Identify which cell holds the provided text, then report its (X, Y) central coordinate. 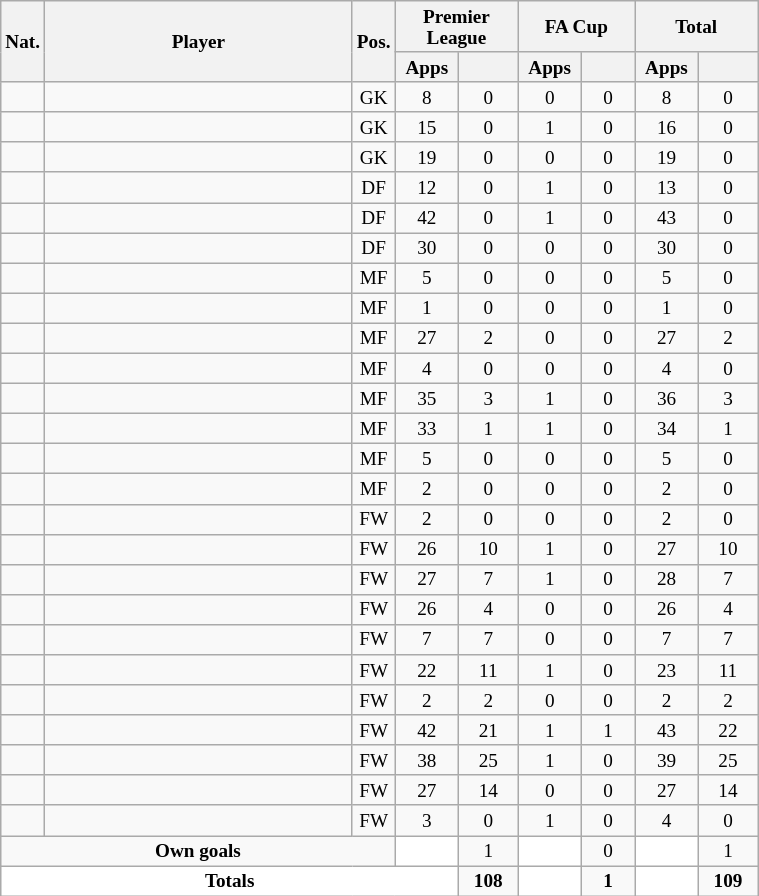
35 (427, 398)
108 (488, 880)
Nat. (23, 42)
FA Cup (576, 26)
16 (667, 127)
Player (199, 42)
34 (667, 428)
Total (696, 26)
12 (427, 187)
Own goals (198, 850)
15 (427, 127)
109 (728, 880)
33 (427, 428)
39 (667, 760)
21 (488, 730)
38 (427, 760)
36 (667, 398)
23 (667, 669)
13 (667, 187)
28 (667, 579)
Pos. (374, 42)
Totals (230, 880)
Premier League (456, 26)
